Locate the cell with the specified text and output its [x, y] center coordinate. 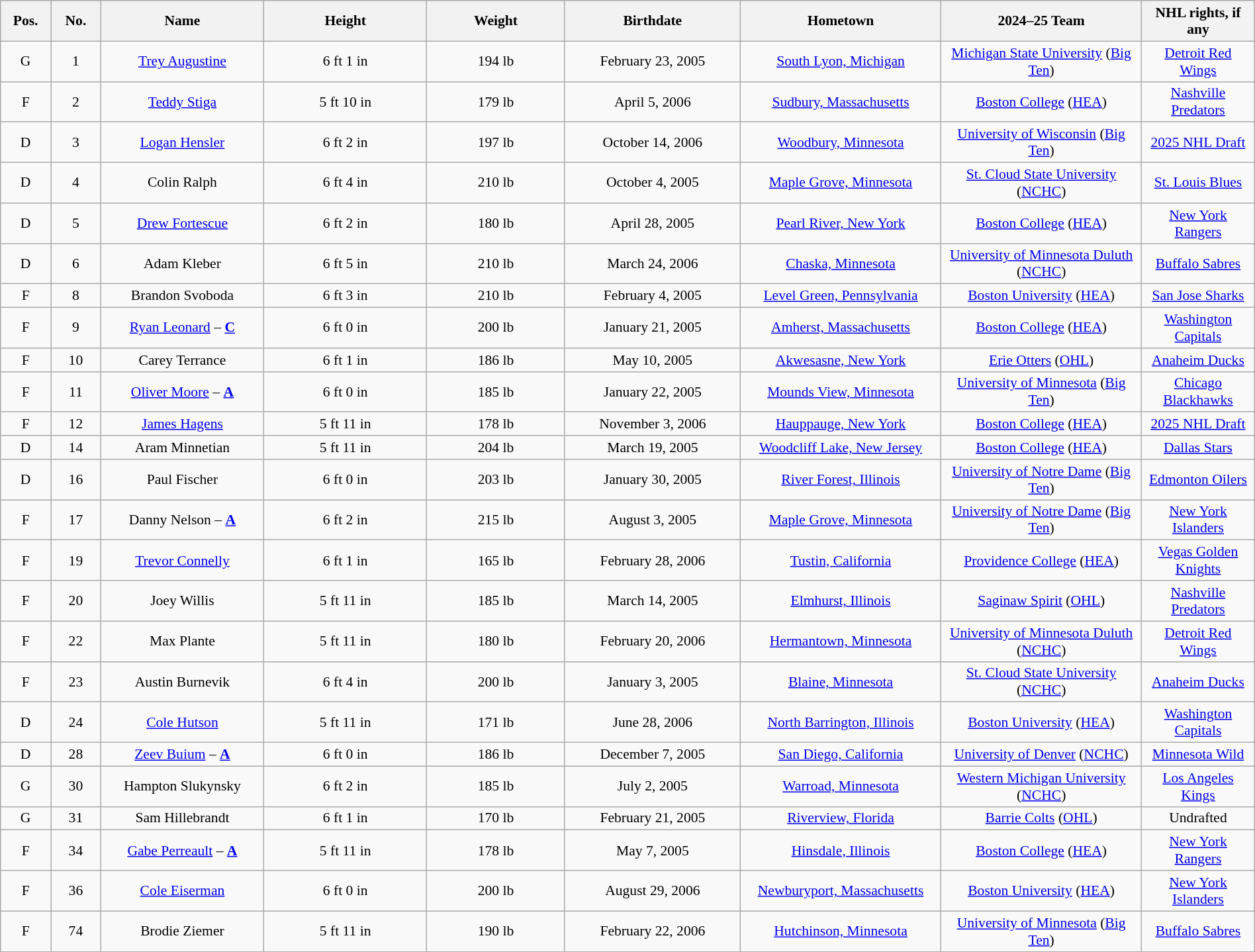
28 [76, 755]
Saginaw Spirit (OHL) [1042, 601]
5 [76, 224]
Hauppauge, New York [841, 424]
No. [76, 21]
Drew Fortescue [182, 224]
Western Michigan University (NCHC) [1042, 786]
23 [76, 682]
January 21, 2005 [653, 328]
20 [76, 601]
February 28, 2006 [653, 560]
24 [76, 723]
Adam Kleber [182, 263]
March 19, 2005 [653, 448]
Erie Otters (OHL) [1042, 360]
Undrafted [1198, 818]
Brandon Svoboda [182, 296]
May 10, 2005 [653, 360]
2024–25 Team [1042, 21]
194 lb [496, 61]
February 23, 2005 [653, 61]
Pos. [26, 21]
Hinsdale, Illinois [841, 850]
203 lb [496, 479]
215 lb [496, 520]
San Jose Sharks [1198, 296]
Providence College (HEA) [1042, 560]
3 [76, 143]
University of Wisconsin (Big Ten) [1042, 143]
Level Green, Pennsylvania [841, 296]
6 [76, 263]
January 22, 2005 [653, 392]
October 14, 2006 [653, 143]
Akwesasne, New York [841, 360]
Chicago Blackhawks [1198, 392]
Aram Minnetian [182, 448]
Tustin, California [841, 560]
16 [76, 479]
34 [76, 850]
10 [76, 360]
1 [76, 61]
February 21, 2005 [653, 818]
22 [76, 641]
74 [76, 931]
Michigan State University (Big Ten) [1042, 61]
San Diego, California [841, 755]
Name [182, 21]
Edmonton Oilers [1198, 479]
St. Louis Blues [1198, 183]
4 [76, 183]
October 4, 2005 [653, 183]
Brodie Ziemer [182, 931]
36 [76, 891]
Chaska, Minnesota [841, 263]
Los Angeles Kings [1198, 786]
8 [76, 296]
Hutchinson, Minnesota [841, 931]
December 7, 2005 [653, 755]
South Lyon, Michigan [841, 61]
19 [76, 560]
Logan Hensler [182, 143]
Teddy Stiga [182, 102]
12 [76, 424]
Cole Eiserman [182, 891]
Sam Hillebrandt [182, 818]
Pearl River, New York [841, 224]
Minnesota Wild [1198, 755]
March 14, 2005 [653, 601]
June 28, 2006 [653, 723]
Gabe Perreault – A [182, 850]
January 30, 2005 [653, 479]
May 7, 2005 [653, 850]
190 lb [496, 931]
Dallas Stars [1198, 448]
NHL rights, if any [1198, 21]
January 3, 2005 [653, 682]
April 28, 2005 [653, 224]
9 [76, 328]
Elmhurst, Illinois [841, 601]
170 lb [496, 818]
Warroad, Minnesota [841, 786]
North Barrington, Illinois [841, 723]
Zeev Buium – A [182, 755]
Danny Nelson – A [182, 520]
Woodcliff Lake, New Jersey [841, 448]
31 [76, 818]
6 ft 3 in [346, 296]
Oliver Moore – A [182, 392]
Austin Burnevik [182, 682]
165 lb [496, 560]
197 lb [496, 143]
February 4, 2005 [653, 296]
171 lb [496, 723]
Amherst, Massachusetts [841, 328]
Blaine, Minnesota [841, 682]
14 [76, 448]
5 ft 10 in [346, 102]
Sudbury, Massachusetts [841, 102]
February 20, 2006 [653, 641]
March 24, 2006 [653, 263]
Mounds View, Minnesota [841, 392]
Trevor Connelly [182, 560]
Ryan Leonard – C [182, 328]
Hermantown, Minnesota [841, 641]
River Forest, Illinois [841, 479]
Joey Willis [182, 601]
August 3, 2005 [653, 520]
204 lb [496, 448]
Max Plante [182, 641]
April 5, 2006 [653, 102]
6 ft 5 in [346, 263]
July 2, 2005 [653, 786]
February 22, 2006 [653, 931]
James Hagens [182, 424]
2 [76, 102]
Weight [496, 21]
Paul Fischer [182, 479]
Hampton Slukynsky [182, 786]
17 [76, 520]
Birthdate [653, 21]
Trey Augustine [182, 61]
Colin Ralph [182, 183]
179 lb [496, 102]
Woodbury, Minnesota [841, 143]
30 [76, 786]
Riverview, Florida [841, 818]
Newburyport, Massachusetts [841, 891]
University of Denver (NCHC) [1042, 755]
Height [346, 21]
November 3, 2006 [653, 424]
Carey Terrance [182, 360]
Vegas Golden Knights [1198, 560]
Barrie Colts (OHL) [1042, 818]
Hometown [841, 21]
Cole Hutson [182, 723]
August 29, 2006 [653, 891]
11 [76, 392]
